Find where the given text appears and provide that cell's center as [X, Y] coordinate. 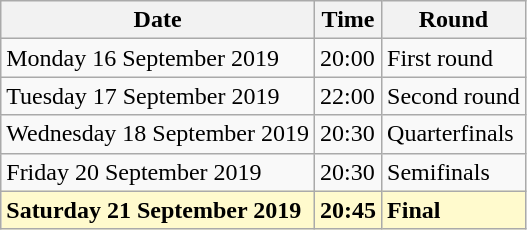
Time [348, 20]
20:45 [348, 210]
Second round [454, 96]
Wednesday 18 September 2019 [158, 134]
Round [454, 20]
Saturday 21 September 2019 [158, 210]
22:00 [348, 96]
Final [454, 210]
Tuesday 17 September 2019 [158, 96]
Date [158, 20]
Friday 20 September 2019 [158, 172]
Monday 16 September 2019 [158, 58]
Quarterfinals [454, 134]
First round [454, 58]
Semifinals [454, 172]
20:00 [348, 58]
